Locate the cell with the specified text and output its (x, y) center coordinate. 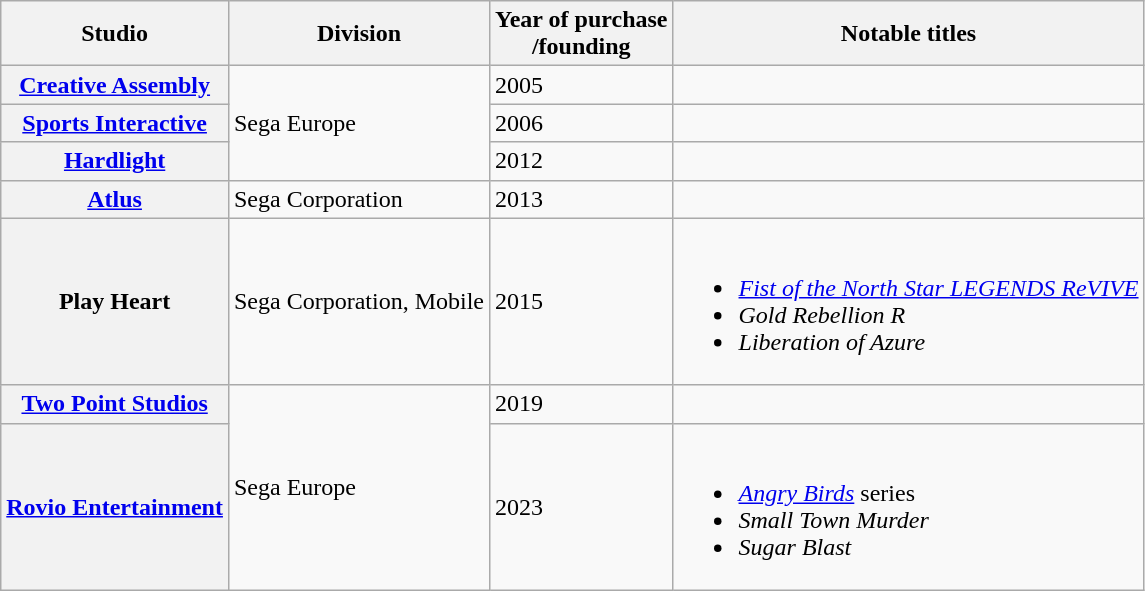
Division (358, 34)
Sega Corporation (358, 199)
Fist of the North Star LEGENDS ReVIVEGold Rebellion RLiberation of Azure (908, 302)
2012 (581, 161)
2019 (581, 404)
Hardlight (115, 161)
Sega Corporation, Mobile (358, 302)
Studio (115, 34)
Year of purchase/founding (581, 34)
Rovio Entertainment (115, 506)
Sports Interactive (115, 123)
2015 (581, 302)
2006 (581, 123)
Notable titles (908, 34)
2013 (581, 199)
Atlus (115, 199)
Angry Birds seriesSmall Town MurderSugar Blast (908, 506)
Two Point Studios (115, 404)
Play Heart (115, 302)
Creative Assembly (115, 85)
2005 (581, 85)
2023 (581, 506)
